Return the (x, y) coordinate for the center point of the cell that contains the specified text.  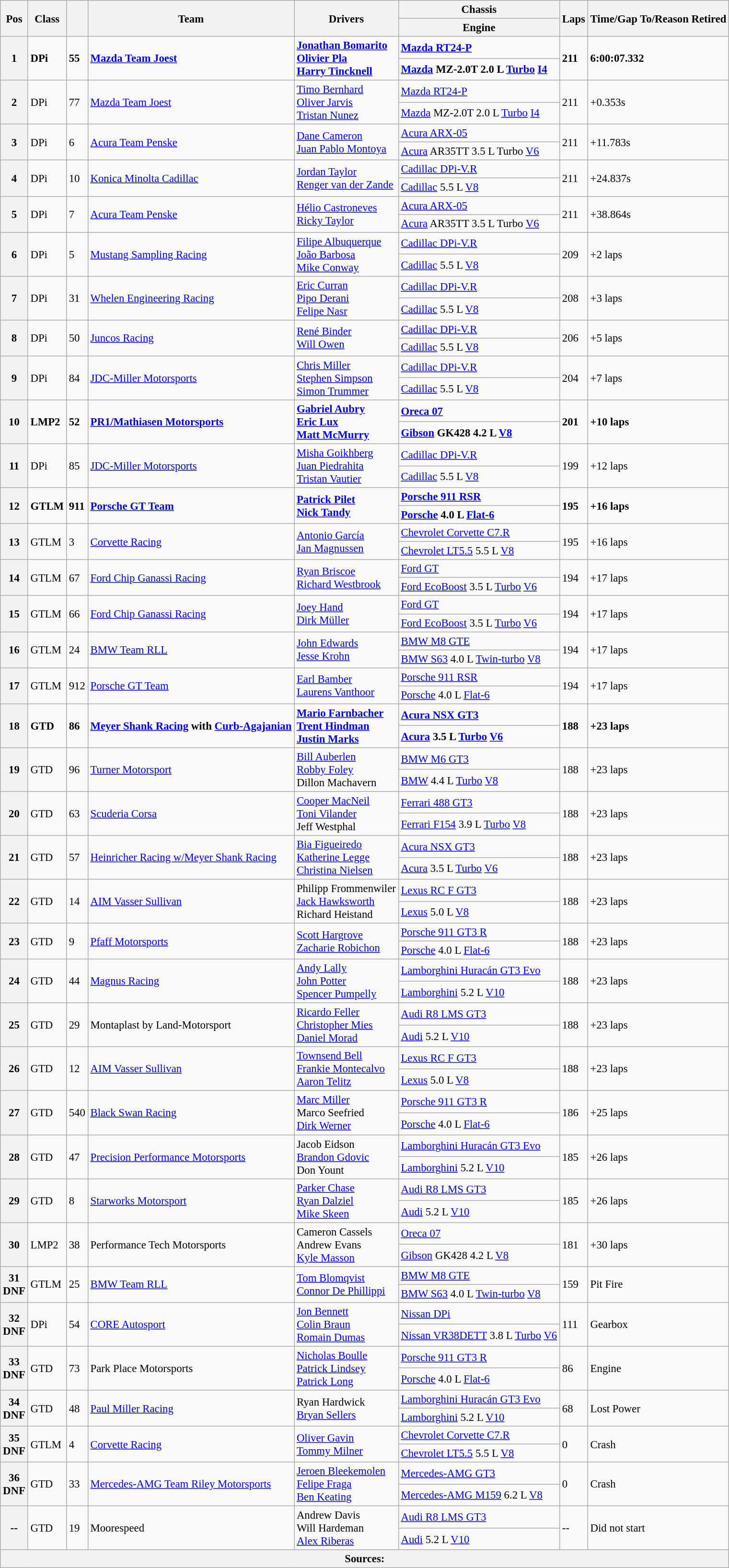
Team (191, 18)
27 (14, 1113)
Timo Bernhard Oliver Jarvis Tristan Nunez (347, 103)
John Edwards Jesse Krohn (347, 650)
52 (77, 422)
+2 laps (659, 254)
Ryan Hardwick Bryan Sellers (347, 1408)
50 (77, 338)
Joey Hand Dirk Müller (347, 614)
Nicholas Boulle Patrick Lindsey Patrick Long (347, 1368)
Class (47, 18)
Jeroen Bleekemolen Felipe Fraga Ben Keating (347, 1484)
Nissan DPi (479, 1314)
+11.783s (659, 142)
48 (77, 1408)
+3 laps (659, 298)
16 (14, 650)
Nissan VR38DETT 3.8 L Turbo V6 (479, 1335)
Mustang Sampling Racing (191, 254)
BMW 4.4 L Turbo V8 (479, 781)
17 (14, 686)
+7 laps (659, 378)
Ferrari 488 GT3 (479, 802)
Jon Bennett Colin Braun Romain Dumas (347, 1325)
Meyer Shank Racing with Curb-Agajanian (191, 726)
2 (14, 103)
73 (77, 1368)
Ferrari F154 3.9 L Turbo V8 (479, 824)
Jonathan Bomarito Olivier Pla Harry Tincknell (347, 58)
Lost Power (659, 1408)
209 (574, 254)
20 (14, 813)
Misha Goikhberg Juan Piedrahita Tristan Vautier (347, 466)
63 (77, 813)
66 (77, 614)
Cooper MacNeil Toni Vilander Jeff Westphal (347, 813)
Pos (14, 18)
540 (77, 1113)
33DNF (14, 1368)
34DNF (14, 1408)
208 (574, 298)
Juncos Racing (191, 338)
CORE Autosport (191, 1325)
84 (77, 378)
32DNF (14, 1325)
181 (574, 1245)
55 (77, 58)
Precision Performance Motorsports (191, 1157)
Drivers (347, 18)
38 (77, 1245)
22 (14, 902)
+5 laps (659, 338)
85 (77, 466)
206 (574, 338)
186 (574, 1113)
57 (77, 858)
Tom Blomqvist Connor De Phillippi (347, 1284)
13 (14, 541)
Oliver Gavin Tommy Milner (347, 1444)
Gabriel Aubry Eric Lux Matt McMurry (347, 422)
Performance Tech Motorsports (191, 1245)
Pfaff Motorsports (191, 941)
36DNF (14, 1484)
31DNF (14, 1284)
44 (77, 981)
35DNF (14, 1444)
+30 laps (659, 1245)
+24.837s (659, 178)
Paul Miller Racing (191, 1408)
Did not start (659, 1528)
Andy Lally John Potter Spencer Pumpelly (347, 981)
Parker Chase Ryan Dalziel Mike Skeen (347, 1201)
Laps (574, 18)
47 (77, 1157)
Mercedes-AMG GT3 (479, 1473)
Sources: (365, 1559)
René Binder Will Owen (347, 338)
Moorespeed (191, 1528)
1 (14, 58)
912 (77, 686)
11 (14, 466)
Patrick Pilet Nick Tandy (347, 506)
18 (14, 726)
Time/Gap To/Reason Retired (659, 18)
Mercedes-AMG M159 6.2 L V8 (479, 1495)
Bia Figueiredo Katherine Legge Christina Nielsen (347, 858)
Marc Miller Marco Seefried Dirk Werner (347, 1113)
Antonio García Jan Magnussen (347, 541)
31 (77, 298)
Chris Miller Stephen Simpson Simon Trummer (347, 378)
Scott Hargrove Zacharie Robichon (347, 941)
Bill Auberlen Robby Foley Dillon Machavern (347, 770)
30 (14, 1245)
Scuderia Corsa (191, 813)
Heinricher Racing w/Meyer Shank Racing (191, 858)
15 (14, 614)
Cameron Cassels Andrew Evans Kyle Masson (347, 1245)
Montaplast by Land-Motorsport (191, 1025)
Eric Curran Pipo Derani Felipe Nasr (347, 298)
+0.353s (659, 103)
Mercedes-AMG Team Riley Motorsports (191, 1484)
+38.864s (659, 215)
PR1/Mathiasen Motorsports (191, 422)
68 (574, 1408)
Turner Motorsport (191, 770)
Ryan Briscoe Richard Westbrook (347, 578)
Jordan Taylor Renger van der Zande (347, 178)
77 (77, 103)
Townsend Bell Frankie Montecalvo Aaron Telitz (347, 1069)
+12 laps (659, 466)
201 (574, 422)
Starworks Motorsport (191, 1201)
Philipp Frommenwiler Jack Hawksworth Richard Heistand (347, 902)
Park Place Motorsports (191, 1368)
Pit Fire (659, 1284)
159 (574, 1284)
Andrew Davis Will Hardeman Alex Riberas (347, 1528)
111 (574, 1325)
67 (77, 578)
28 (14, 1157)
Earl Bamber Laurens Vanthoor (347, 686)
Jacob Eidson Brandon Gdovic Don Yount (347, 1157)
54 (77, 1325)
Black Swan Racing (191, 1113)
Chassis (479, 10)
BMW M6 GT3 (479, 759)
Magnus Racing (191, 981)
+10 laps (659, 422)
33 (77, 1484)
Gearbox (659, 1325)
Filipe Albuquerque João Barbosa Mike Conway (347, 254)
6:00:07.332 (659, 58)
Dane Cameron Juan Pablo Montoya (347, 142)
Hélio Castroneves Ricky Taylor (347, 215)
Konica Minolta Cadillac (191, 178)
911 (77, 506)
199 (574, 466)
26 (14, 1069)
Whelen Engineering Racing (191, 298)
Ricardo Feller Christopher Mies Daniel Morad (347, 1025)
+25 laps (659, 1113)
96 (77, 770)
23 (14, 941)
204 (574, 378)
Mario Farnbacher Trent Hindman Justin Marks (347, 726)
21 (14, 858)
